Detect which cell encompasses the target text, then output its (X, Y) center coordinate. 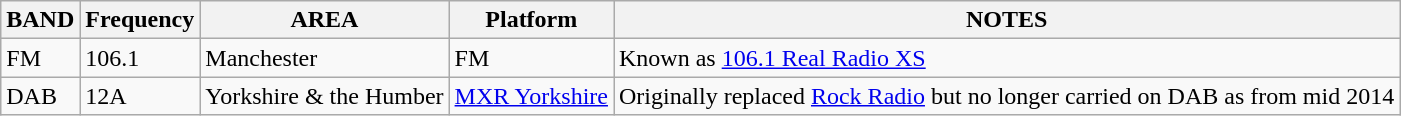
MXR Yorkshire (531, 96)
DAB (40, 96)
NOTES (1007, 20)
Manchester (324, 58)
Known as 106.1 Real Radio XS (1007, 58)
Yorkshire & the Humber (324, 96)
BAND (40, 20)
AREA (324, 20)
12A (140, 96)
Frequency (140, 20)
Originally replaced Rock Radio but no longer carried on DAB as from mid 2014 (1007, 96)
106.1 (140, 58)
Platform (531, 20)
